Detect which cell encompasses the target text, then output its [X, Y] center coordinate. 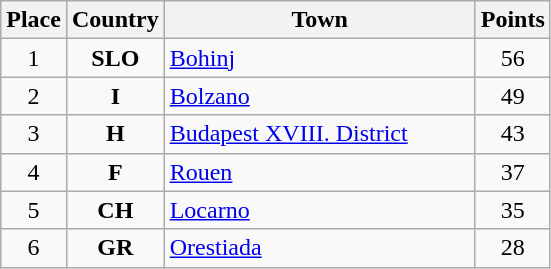
CH [115, 210]
1 [34, 58]
Country [115, 20]
GR [115, 248]
6 [34, 248]
49 [512, 96]
F [115, 172]
3 [34, 134]
Orestiada [320, 248]
SLO [115, 58]
28 [512, 248]
Town [320, 20]
Bohinj [320, 58]
4 [34, 172]
35 [512, 210]
Points [512, 20]
H [115, 134]
37 [512, 172]
Bolzano [320, 96]
Locarno [320, 210]
Place [34, 20]
2 [34, 96]
56 [512, 58]
I [115, 96]
Budapest XVIII. District [320, 134]
Rouen [320, 172]
5 [34, 210]
43 [512, 134]
